For the text-containing cell, return its midpoint in [X, Y] coordinate format. 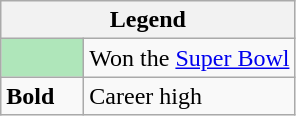
Legend [148, 20]
Career high [190, 96]
Won the Super Bowl [190, 58]
Bold [42, 96]
